Return the [x, y] coordinate for the center point of the cell that contains the specified text.  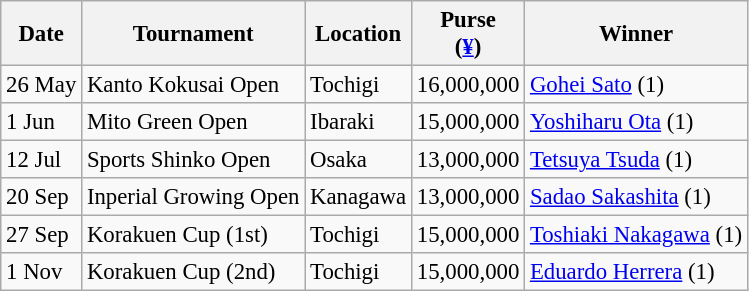
1 Jun [42, 122]
Sports Shinko Open [194, 160]
12 Jul [42, 160]
Winner [636, 34]
20 Sep [42, 197]
Inperial Growing Open [194, 197]
Kanagawa [358, 197]
Sadao Sakashita (1) [636, 197]
26 May [42, 85]
Tetsuya Tsuda (1) [636, 160]
Ibaraki [358, 122]
Date [42, 34]
Mito Green Open [194, 122]
Kanto Kokusai Open [194, 85]
Gohei Sato (1) [636, 85]
Yoshiharu Ota (1) [636, 122]
Korakuen Cup (1st) [194, 235]
Osaka [358, 160]
Purse(¥) [468, 34]
Location [358, 34]
16,000,000 [468, 85]
27 Sep [42, 235]
Tournament [194, 34]
Toshiaki Nakagawa (1) [636, 235]
